Find where the given text appears and provide that cell's center as (X, Y) coordinate. 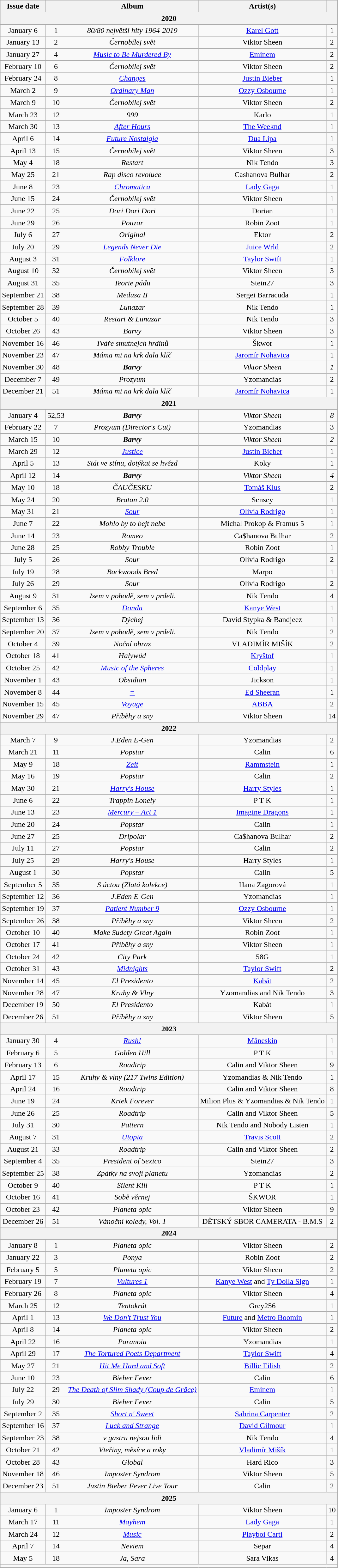
April 1 (23, 1318)
Karlo (262, 114)
33 (56, 1149)
Pattern (132, 1125)
The Tortured Poets Department (132, 1354)
April 5 (23, 463)
September 12 (23, 896)
= (132, 692)
David Stypka & Bandjeez (262, 620)
February 6 (23, 1053)
Music of the Spheres (132, 668)
February 26 (23, 1293)
Dýchej (132, 620)
Ponya (132, 1257)
May 30 (23, 788)
Lunazar (132, 307)
Hana Zagorová (262, 884)
June 15 (23, 199)
Yzomandias and Nik Tendo (262, 993)
Ordinary Man (132, 90)
September 6 (23, 608)
Separ (262, 1546)
Kanye West (262, 608)
Future Nostalgia (132, 138)
October 31 (23, 969)
Voyage (132, 704)
Make Sudety Great Again (132, 933)
32 (56, 271)
Imagine Dragons (262, 812)
Hard Rico (262, 1462)
2022 (169, 728)
Vultures 1 (132, 1281)
October 21 (23, 1450)
June 8 (23, 187)
Milion Plus & Yzomandias & Nik Tendo (262, 1101)
Koky (262, 463)
Stát ve stínu, dotýkat se hvězd (132, 463)
September 13 (23, 620)
Utopia (132, 1137)
Vánoční koledy, Vol. 1 (132, 1221)
September 19 (23, 908)
October 17 (23, 945)
50 (56, 1005)
October 24 (23, 957)
Ektor (262, 235)
Coldplay (262, 668)
Changes (132, 78)
Silent Kill (132, 1185)
Grey256 (262, 1306)
November 15 (23, 704)
August 1 (23, 872)
April 13 (23, 151)
After Hours (132, 126)
Restart & Lunazar (132, 319)
October 26 (23, 331)
July 31 (23, 1125)
September 25 (23, 1173)
Marpo (262, 572)
January 8 (23, 1245)
September 4 (23, 1161)
Krtek Forever (132, 1101)
58G (262, 957)
Prozyum (132, 379)
Paranoia (132, 1342)
David Gilmour (262, 1426)
November 23 (23, 355)
ČAUČESKU (132, 487)
Michal Prokop & Framus 5 (262, 523)
August 9 (23, 596)
April 17 (23, 1077)
June 6 (23, 800)
January 13 (23, 42)
Issue date (23, 6)
Måneskin (262, 1041)
March 29 (23, 451)
Short n' Sweet (132, 1414)
Tentokrát (132, 1306)
Zpátky na svojí planetu (132, 1173)
Music (132, 1534)
June 13 (23, 812)
Folklore (132, 259)
November 8 (23, 692)
Travis Scott (262, 1137)
September 23 (23, 1438)
2021 (169, 403)
Ed Sheeran (262, 692)
44 (56, 692)
May 16 (23, 776)
May 9 (23, 764)
Mayhem (132, 1522)
Yzomandias & Nik Tendo (262, 1077)
Bratan 2.0 (132, 499)
November 14 (23, 981)
March 23 (23, 114)
July 25 (23, 860)
80/80 největší hity 1964-2019 (132, 30)
October 10 (23, 933)
May 27 (23, 1366)
President of Sexico (132, 1161)
Album (132, 6)
August 31 (23, 283)
Kruhy & Vlny (132, 993)
Chromatica (132, 187)
Nik Tendo and Nobody Listen (262, 1125)
September 16 (23, 1426)
July 6 (23, 235)
Music to Be Murdered By (132, 54)
Sobě věrnej (132, 1197)
Jickson (262, 680)
999 (132, 114)
March 7 (23, 740)
Artist(s) (262, 6)
April 7 (23, 1546)
52,53 (56, 415)
Romeo (132, 536)
March 17 (23, 1522)
Pouzar (132, 223)
Sensey (262, 499)
April 12 (23, 475)
City Park (132, 957)
Rap disco revoluce (132, 175)
July 20 (23, 247)
Restart (132, 163)
Midnights (132, 969)
March 15 (23, 439)
2025 (169, 1498)
Teorie pádu (132, 283)
Vladimír Mišík (262, 1450)
VLADIMÍR MIŠÍK (262, 644)
Patient Number 9 (132, 908)
Robby Trouble (132, 548)
Original (132, 235)
Playboi Carti (262, 1534)
October 28 (23, 1462)
September 21 (23, 295)
March 25 (23, 1306)
March 21 (23, 752)
November 18 (23, 1474)
January 27 (23, 54)
October 23 (23, 1209)
28 (56, 572)
Škwor (262, 343)
November 1 (23, 680)
November 16 (23, 343)
49 (56, 379)
Neviem (132, 1546)
July 11 (23, 848)
Billie Eilish (262, 1366)
Prozyum (Director's Cut) (132, 427)
DĚTSKÝ SBOR CAMERATA - B.M.S (262, 1221)
April 8 (23, 1330)
April 24 (23, 1089)
May 24 (23, 499)
Dori Dori Dori (132, 211)
May 10 (23, 487)
2020 (169, 18)
Luck and Strange (132, 1426)
Legends Never Die (132, 247)
March 9 (23, 102)
February 5 (23, 1269)
Global (132, 1462)
Medusa II (132, 295)
May 5 (23, 1558)
Ja, Sara (132, 1558)
September 26 (23, 921)
March 2 (23, 90)
August 7 (23, 1137)
Obsidian (132, 680)
October 5 (23, 319)
June 22 (23, 211)
20 (56, 499)
Justin Bieber Fever Live Tour (132, 1486)
April 29 (23, 1354)
Zeit (132, 764)
February 13 (23, 1065)
January 30 (23, 1041)
October 9 (23, 1185)
June 14 (23, 536)
Mohlo by to bejt nebe (132, 523)
Cashanova Bulhar (262, 175)
August 10 (23, 271)
September 20 (23, 632)
17 (56, 1354)
Tomáš Klus (262, 487)
June 10 (23, 1378)
February 10 (23, 66)
Dua Lipa (262, 138)
February 22 (23, 427)
Hit Me Hard and Soft (132, 1366)
July 19 (23, 572)
19 (56, 776)
May 4 (23, 163)
Justice (132, 451)
September 28 (23, 307)
June 28 (23, 548)
June 7 (23, 523)
July 5 (23, 560)
ŠKWOR (262, 1197)
Sergei Barracuda (262, 295)
December 21 (23, 391)
Rush! (132, 1041)
January 4 (23, 415)
August 3 (23, 259)
Mercury – Act 1 (132, 812)
July 22 (23, 1390)
The Death of Slim Shady (Coup de Grâce) (132, 1390)
We Don't Trust You (132, 1318)
v gastru nejsou lidi (132, 1438)
Dorian (262, 211)
ABBA (262, 704)
October 25 (23, 668)
June 19 (23, 1101)
Juice Wrld (262, 247)
May 25 (23, 175)
Dripolar (132, 836)
April 22 (23, 1342)
May 31 (23, 511)
48 (56, 367)
The Weeknd (262, 126)
Kanye West and Ty Dolla Sign (262, 1281)
July 29 (23, 1402)
July 26 (23, 584)
Karel Gott (262, 30)
November 28 (23, 993)
S úctou (Zlatá kolekce) (132, 884)
October 16 (23, 1197)
June 27 (23, 836)
August 21 (23, 1149)
Trappin Lonely (132, 800)
November 29 (23, 716)
December 23 (23, 1486)
March 24 (23, 1534)
Noční obraz (132, 644)
Donda (132, 608)
March 30 (23, 126)
Sabrina Carpenter (262, 1414)
November 30 (23, 367)
October 4 (23, 644)
2024 (169, 1233)
Halywůd (132, 656)
Future and Metro Boomin (262, 1318)
September 5 (23, 884)
June 26 (23, 1113)
Kryštof (262, 656)
December 7 (23, 379)
Rammstein (262, 764)
September 2 (23, 1414)
Tváře smutnejch hrdinů (132, 343)
October 18 (23, 656)
February 19 (23, 1281)
June 29 (23, 223)
Kruhy & vlny (217 Twins Edition) (132, 1077)
June 20 (23, 824)
April 6 (23, 138)
Backwoods Bred (132, 572)
Golden Hill (132, 1053)
2023 (169, 1029)
Vteřiny, měsíce a roky (132, 1450)
January 22 (23, 1257)
February 24 (23, 78)
December 19 (23, 1005)
Sara Vikas (262, 1558)
